Search for the cell housing the specified text and yield its (x, y) center coordinate. 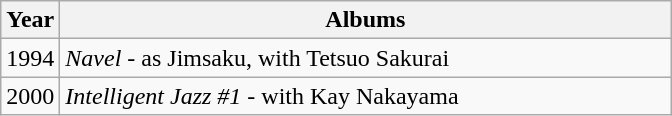
1994 (30, 58)
Intelligent Jazz #1 - with Kay Nakayama (366, 96)
Albums (366, 20)
Navel - as Jimsaku, with Tetsuo Sakurai (366, 58)
Year (30, 20)
2000 (30, 96)
